Find where the given text appears and provide that cell's center as [X, Y] coordinate. 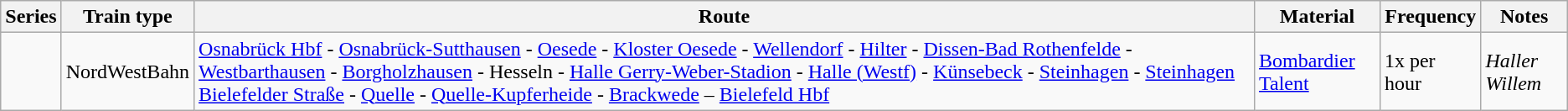
Frequency [1431, 17]
NordWestBahn [127, 71]
Haller Willem [1524, 71]
Series [31, 17]
Bombardier Talent [1318, 71]
Notes [1524, 17]
1x per hour [1431, 71]
Material [1318, 17]
Train type [127, 17]
Route [725, 17]
